Identify which cell holds the provided text, then report its (X, Y) central coordinate. 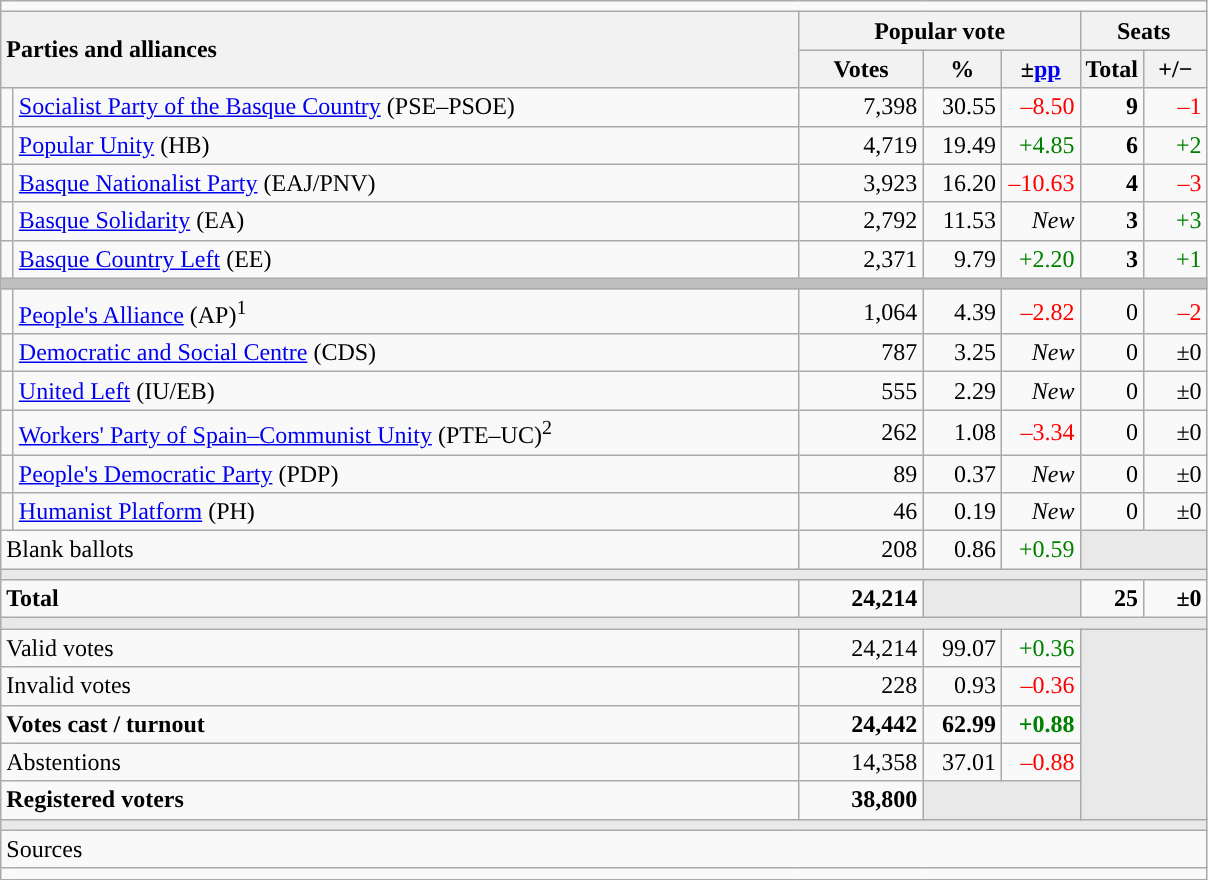
30.55 (962, 107)
People's Alliance (AP)1 (406, 312)
Invalid votes (400, 686)
+0.59 (1040, 550)
9.79 (962, 259)
1,064 (861, 312)
2,371 (861, 259)
0.37 (962, 474)
0.19 (962, 512)
1.08 (962, 432)
46 (861, 512)
6 (1112, 145)
–2 (1176, 312)
0.93 (962, 686)
–10.63 (1040, 183)
208 (861, 550)
Sources (604, 849)
14,358 (861, 762)
Humanist Platform (PH) (406, 512)
4.39 (962, 312)
0.86 (962, 550)
Votes (861, 69)
+2 (1176, 145)
19.49 (962, 145)
3,923 (861, 183)
Votes cast / turnout (400, 724)
+2.20 (1040, 259)
+4.85 (1040, 145)
3.25 (962, 353)
–0.36 (1040, 686)
89 (861, 474)
25 (1112, 599)
Basque Solidarity (EA) (406, 221)
38,800 (861, 800)
United Left (IU/EB) (406, 391)
Popular Unity (HB) (406, 145)
+0.88 (1040, 724)
787 (861, 353)
Valid votes (400, 648)
–3.34 (1040, 432)
99.07 (962, 648)
Socialist Party of the Basque Country (PSE–PSOE) (406, 107)
–0.88 (1040, 762)
2,792 (861, 221)
24,442 (861, 724)
Popular vote (940, 31)
–2.82 (1040, 312)
2.29 (962, 391)
% (962, 69)
–3 (1176, 183)
±pp (1040, 69)
+0.36 (1040, 648)
Democratic and Social Centre (CDS) (406, 353)
Parties and alliances (400, 50)
62.99 (962, 724)
–8.50 (1040, 107)
Workers' Party of Spain–Communist Unity (PTE–UC)2 (406, 432)
People's Democratic Party (PDP) (406, 474)
Basque Nationalist Party (EAJ/PNV) (406, 183)
Registered voters (400, 800)
11.53 (962, 221)
262 (861, 432)
+3 (1176, 221)
+1 (1176, 259)
37.01 (962, 762)
9 (1112, 107)
Blank ballots (400, 550)
Seats (1144, 31)
555 (861, 391)
4,719 (861, 145)
–1 (1176, 107)
16.20 (962, 183)
7,398 (861, 107)
4 (1112, 183)
Abstentions (400, 762)
Basque Country Left (EE) (406, 259)
228 (861, 686)
+/− (1176, 69)
